Output the (X, Y) coordinate of the center of the cell containing the given text.  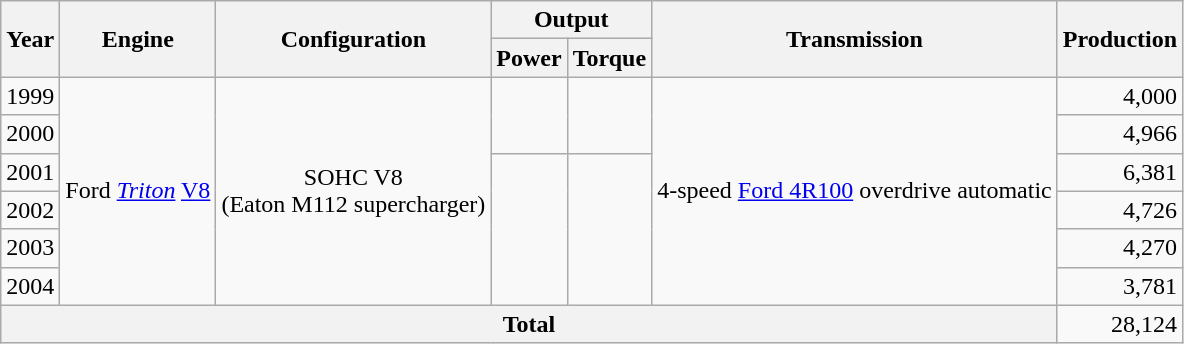
Engine (138, 39)
2004 (30, 286)
Year (30, 39)
4,966 (1120, 134)
Ford Triton V8 (138, 191)
Output (572, 20)
2002 (30, 210)
Total (530, 324)
2001 (30, 172)
Torque (609, 58)
4-speed Ford 4R100 overdrive automatic (855, 191)
SOHC V8(Eaton M112 supercharger) (354, 191)
Power (529, 58)
4,270 (1120, 248)
Configuration (354, 39)
Transmission (855, 39)
28,124 (1120, 324)
2000 (30, 134)
Production (1120, 39)
6,381 (1120, 172)
4,000 (1120, 96)
1999 (30, 96)
4,726 (1120, 210)
3,781 (1120, 286)
2003 (30, 248)
